Pinpoint the cell where the given text exists, returning its (X, Y) midpoint coordinate. 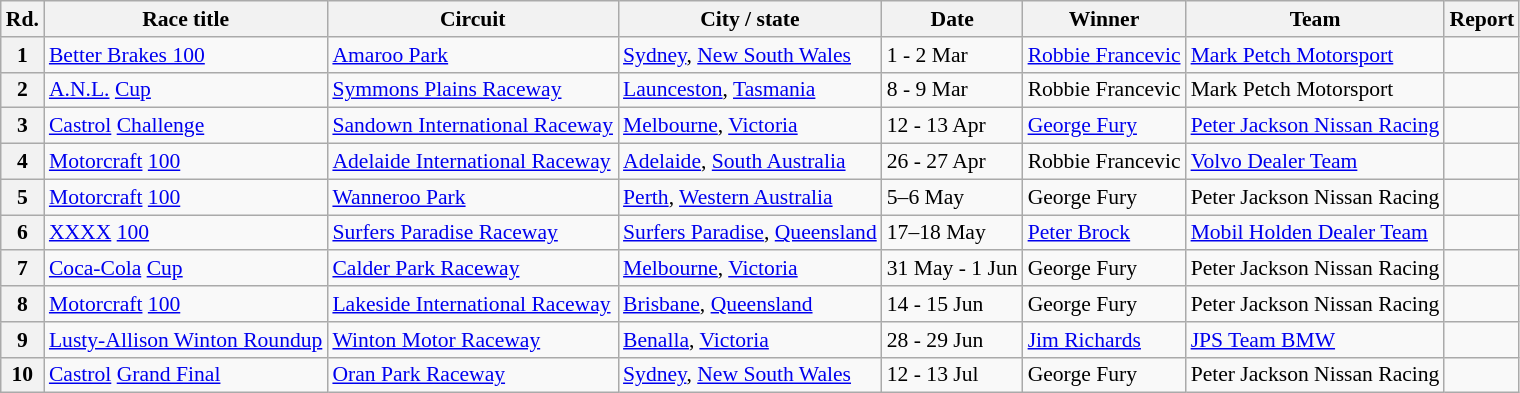
Lusty-Allison Winton Roundup (186, 340)
Rd. (22, 19)
Sandown International Raceway (472, 126)
Jim Richards (1104, 340)
4 (22, 162)
Oran Park Raceway (472, 375)
Team (1316, 19)
Volvo Dealer Team (1316, 162)
2 (22, 90)
14 - 15 Jun (952, 304)
3 (22, 126)
Castrol Challenge (186, 126)
10 (22, 375)
Adelaide, South Australia (750, 162)
Better Brakes 100 (186, 55)
1 - 2 Mar (952, 55)
Lakeside International Raceway (472, 304)
Perth, Western Australia (750, 197)
5 (22, 197)
JPS Team BMW (1316, 340)
Adelaide International Raceway (472, 162)
Surfers Paradise, Queensland (750, 233)
31 May - 1 Jun (952, 269)
Mobil Holden Dealer Team (1316, 233)
Symmons Plains Raceway (472, 90)
Surfers Paradise Raceway (472, 233)
12 - 13 Apr (952, 126)
26 - 27 Apr (952, 162)
Castrol Grand Final (186, 375)
6 (22, 233)
7 (22, 269)
Launceston, Tasmania (750, 90)
17–18 May (952, 233)
Circuit (472, 19)
Coca-Cola Cup (186, 269)
Date (952, 19)
8 - 9 Mar (952, 90)
9 (22, 340)
Amaroo Park (472, 55)
Wanneroo Park (472, 197)
12 - 13 Jul (952, 375)
Winton Motor Raceway (472, 340)
Brisbane, Queensland (750, 304)
Report (1482, 19)
Race title (186, 19)
A.N.L. Cup (186, 90)
28 - 29 Jun (952, 340)
8 (22, 304)
XXXX 100 (186, 233)
Calder Park Raceway (472, 269)
City / state (750, 19)
Peter Brock (1104, 233)
Benalla, Victoria (750, 340)
5–6 May (952, 197)
Winner (1104, 19)
1 (22, 55)
